Pinpoint the cell where the given text exists, returning its (x, y) midpoint coordinate. 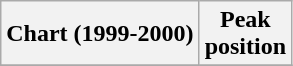
Peakposition (245, 34)
Chart (1999-2000) (100, 34)
